Scan for the cell matching the given text and deliver its (x, y) coordinate at center. 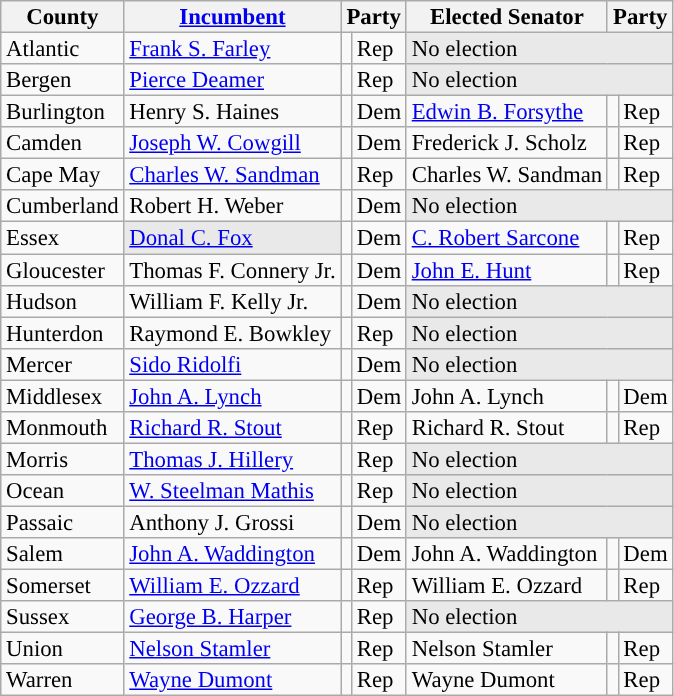
W. Steelman Mathis (232, 491)
Donal C. Fox (232, 238)
Sido Ridolfi (232, 364)
Ocean (62, 491)
Passaic (62, 522)
Anthony J. Grossi (232, 522)
C. Robert Sarcone (506, 238)
Edwin B. Forsythe (506, 112)
Frederick J. Scholz (506, 143)
Warren (62, 680)
County (62, 17)
William F. Kelly Jr. (232, 301)
Cumberland (62, 206)
Essex (62, 238)
Incumbent (232, 17)
Thomas J. Hillery (232, 459)
George B. Harper (232, 617)
Burlington (62, 112)
Somerset (62, 586)
Bergen (62, 80)
Pierce Deamer (232, 80)
Elected Senator (506, 17)
Sussex (62, 617)
John E. Hunt (506, 270)
Hunterdon (62, 333)
Cape May (62, 175)
Mercer (62, 364)
Atlantic (62, 49)
Middlesex (62, 396)
Gloucester (62, 270)
Robert H. Weber (232, 206)
Camden (62, 143)
Thomas F. Connery Jr. (232, 270)
Joseph W. Cowgill (232, 143)
Frank S. Farley (232, 49)
Union (62, 649)
Henry S. Haines (232, 112)
Hudson (62, 301)
Monmouth (62, 428)
Morris (62, 459)
Raymond E. Bowkley (232, 333)
Salem (62, 554)
